Capture the cell that displays the provided text and extract its [X, Y] central coordinate. 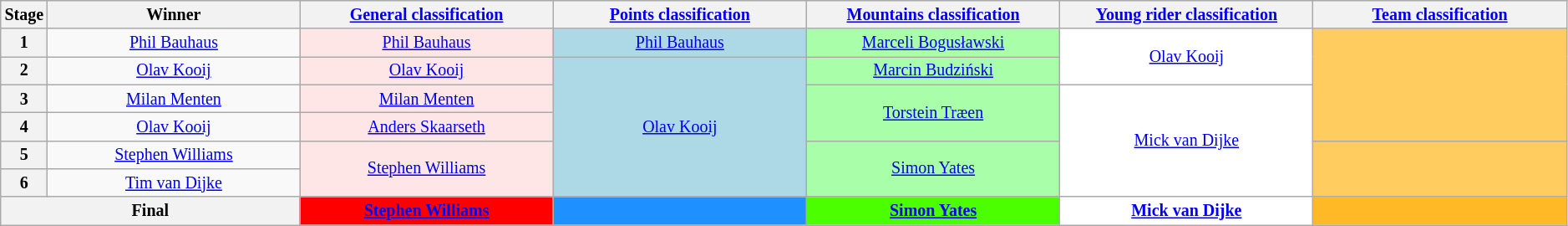
Torstein Træen [932, 112]
2 [24, 70]
Mountains classification [932, 15]
Young rider classification [1186, 15]
Stage [24, 15]
Points classification [680, 15]
Winner [174, 15]
Marcin Budziński [932, 70]
5 [24, 154]
1 [24, 44]
Marceli Bogusławski [932, 44]
General classification [426, 15]
4 [24, 127]
3 [24, 99]
6 [24, 182]
Tim van Dijke [174, 182]
Final [150, 211]
Team classification [1440, 15]
Anders Skaarseth [426, 127]
